For the text-containing cell, return its midpoint in [x, y] coordinate format. 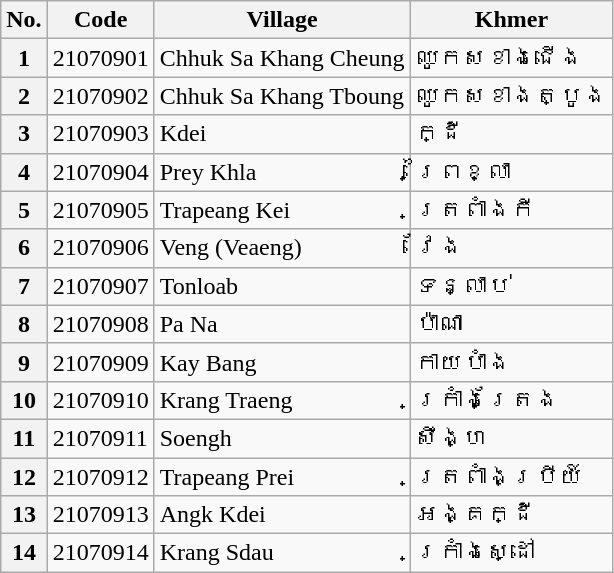
ក្រាំងស្ដៅ [512, 553]
Chhuk Sa Khang Cheung [282, 58]
21070905 [100, 210]
21070903 [100, 134]
21070913 [100, 515]
ត្រពាំងប្រីយ៍ [512, 477]
6 [24, 248]
Tonloab [282, 286]
Code [100, 20]
21070914 [100, 553]
ឈូកសខាងជើង [512, 58]
Chhuk Sa Khang Tboung [282, 96]
21070902 [100, 96]
21070911 [100, 438]
Krang Sdau [282, 553]
ព្រៃខ្លា [512, 172]
Angk Kdei [282, 515]
13 [24, 515]
No. [24, 20]
14 [24, 553]
21070906 [100, 248]
4 [24, 172]
កាយបាំង [512, 362]
ត្រពាំងកី [512, 210]
21070907 [100, 286]
5 [24, 210]
Soengh [282, 438]
10 [24, 400]
2 [24, 96]
ឈូកសខាងត្បូង [512, 96]
Trapeang Kei [282, 210]
Veng (Veaeng) [282, 248]
វែង [512, 248]
Pa Na [282, 324]
21070910 [100, 400]
3 [24, 134]
21070901 [100, 58]
Trapeang Prei [282, 477]
8 [24, 324]
Kdei [282, 134]
Krang Traeng [282, 400]
7 [24, 286]
21070909 [100, 362]
Khmer [512, 20]
Village [282, 20]
12 [24, 477]
ក្ដី [512, 134]
ទន្លាប់ [512, 286]
ក្រាំងត្រែង [512, 400]
11 [24, 438]
សឹង្ហ [512, 438]
អង្គក្ដី [512, 515]
ប៉ាណា [512, 324]
Kay Bang [282, 362]
21070912 [100, 477]
21070908 [100, 324]
1 [24, 58]
9 [24, 362]
21070904 [100, 172]
Prey Khla [282, 172]
